Find where the given text appears and provide that cell's center as [x, y] coordinate. 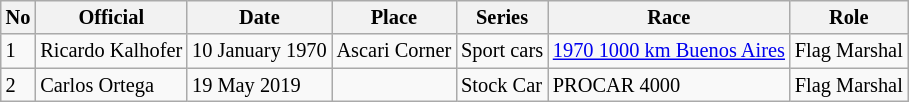
1970 1000 km Buenos Aires [669, 51]
Ascari Corner [394, 51]
1 [18, 51]
Ricardo Kalhofer [111, 51]
No [18, 17]
19 May 2019 [259, 85]
Sport cars [502, 51]
Series [502, 17]
Place [394, 17]
PROCAR 4000 [669, 85]
Carlos Ortega [111, 85]
10 January 1970 [259, 51]
2 [18, 85]
Official [111, 17]
Race [669, 17]
Date [259, 17]
Stock Car [502, 85]
Role [849, 17]
